Provide the (X, Y) coordinate of the cell's center where the given text is located.  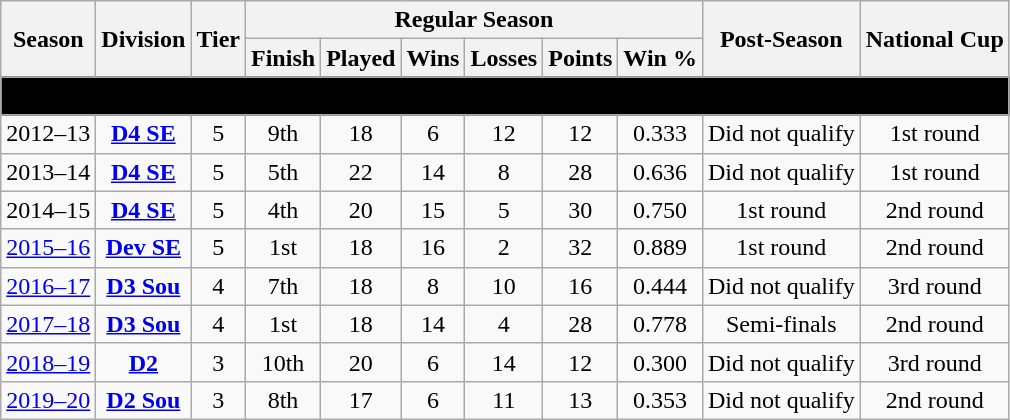
7th (284, 286)
Win % (660, 58)
Division (144, 39)
9th (284, 134)
2012–13 (48, 134)
2013–14 (48, 172)
Regular Season (474, 20)
2019–20 (48, 400)
0.889 (660, 248)
Wins (433, 58)
11 (504, 400)
5th (284, 172)
32 (580, 248)
2017–18 (48, 324)
22 (361, 172)
8th (284, 400)
0.636 (660, 172)
10 (504, 286)
2016–17 (48, 286)
30 (580, 210)
2 (504, 248)
2015–16 (48, 248)
D2 (144, 362)
Losses (504, 58)
Post-Season (781, 39)
2018–19 (48, 362)
10th (284, 362)
D2 Sou (144, 400)
Finish (284, 58)
0.333 (660, 134)
0.353 (660, 400)
Dev SE (144, 248)
4th (284, 210)
17 (361, 400)
15 (433, 210)
Greenwich Titans (506, 96)
0.444 (660, 286)
Played (361, 58)
Season (48, 39)
Points (580, 58)
Semi-finals (781, 324)
0.750 (660, 210)
0.300 (660, 362)
Tier (218, 39)
2014–15 (48, 210)
National Cup (934, 39)
0.778 (660, 324)
13 (580, 400)
